From the cell containing the given text, extract its center point as (x, y) coordinate. 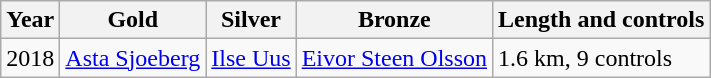
Year (30, 20)
Asta Sjoeberg (133, 58)
Length and controls (602, 20)
1.6 km, 9 controls (602, 58)
Ilse Uus (251, 58)
2018 (30, 58)
Eivor Steen Olsson (394, 58)
Silver (251, 20)
Bronze (394, 20)
Gold (133, 20)
